Detect which cell encompasses the target text, then output its (X, Y) center coordinate. 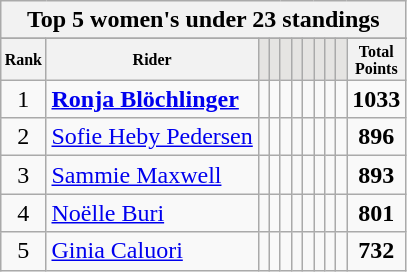
Noëlle Buri (152, 213)
1 (24, 99)
Top 5 women's under 23 standings (204, 20)
5 (24, 251)
801 (376, 213)
Rider (152, 60)
732 (376, 251)
TotalPoints (376, 60)
Ginia Caluori (152, 251)
Rank (24, 60)
2 (24, 137)
Ronja Blöchlinger (152, 99)
896 (376, 137)
1033 (376, 99)
Sofie Heby Pedersen (152, 137)
893 (376, 175)
3 (24, 175)
4 (24, 213)
Sammie Maxwell (152, 175)
